Extract the (x, y) coordinate from the center of the cell holding the provided text.  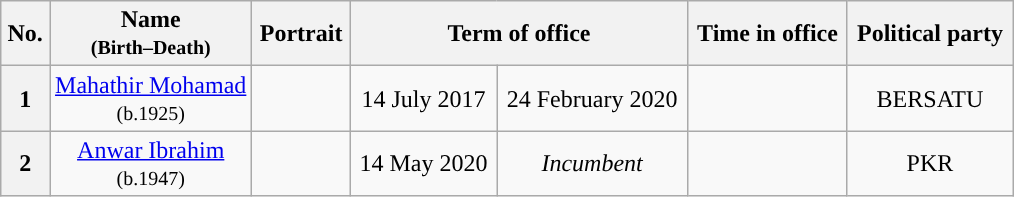
14 May 2020 (423, 164)
Term of office (518, 34)
Political party (930, 34)
Anwar Ibrahim(b.1947) (151, 164)
PKR (930, 164)
Mahathir Mohamad(b.1925) (151, 98)
No. (26, 34)
14 July 2017 (423, 98)
Time in office (768, 34)
1 (26, 98)
24 February 2020 (592, 98)
BERSATU (930, 98)
Incumbent (592, 164)
2 (26, 164)
Portrait (301, 34)
Name(Birth–Death) (151, 34)
